Output the [x, y] coordinate of the center of the cell containing the given text.  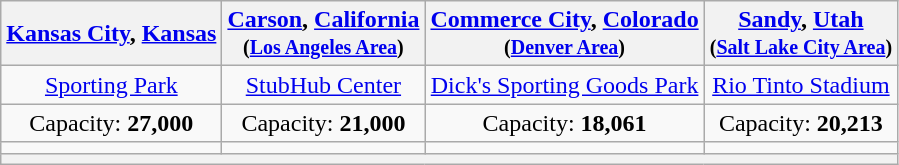
Capacity: 20,213 [800, 123]
Carson, California(Los Angeles Area) [324, 34]
Capacity: 27,000 [112, 123]
Sandy, Utah(Salt Lake City Area) [800, 34]
Capacity: 21,000 [324, 123]
Sporting Park [112, 85]
Kansas City, Kansas [112, 34]
Capacity: 18,061 [564, 123]
StubHub Center [324, 85]
Rio Tinto Stadium [800, 85]
Dick's Sporting Goods Park [564, 85]
Commerce City, Colorado(Denver Area) [564, 34]
